Determine the [x, y] coordinate at the center of the cell enclosing the given text.  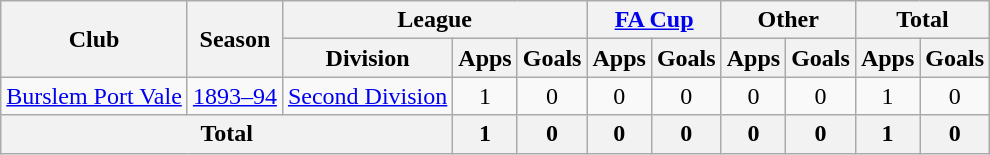
Club [94, 39]
1893–94 [234, 96]
League [434, 20]
Second Division [367, 96]
Season [234, 39]
Other [788, 20]
FA Cup [654, 20]
Division [367, 58]
Burslem Port Vale [94, 96]
